Pinpoint the cell where the given text exists, returning its [x, y] midpoint coordinate. 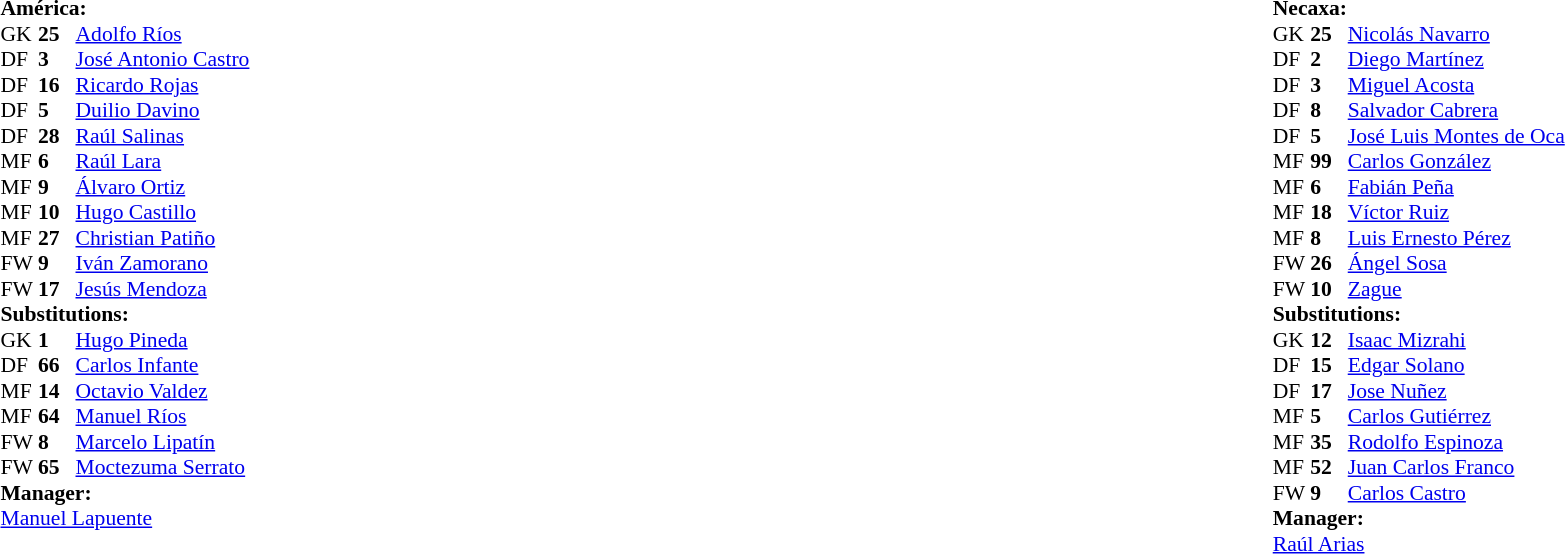
José Luis Montes de Oca [1456, 136]
99 [1329, 161]
Octavio Valdez [163, 391]
Diego Martínez [1456, 59]
52 [1329, 467]
Raúl Lara [163, 161]
Manuel Ríos [163, 417]
26 [1329, 263]
Juan Carlos Franco [1456, 467]
Adolfo Ríos [163, 34]
35 [1329, 442]
64 [57, 417]
18 [1329, 213]
Hugo Castillo [163, 213]
2 [1329, 59]
Ángel Sosa [1456, 263]
Edgar Solano [1456, 365]
Luis Ernesto Pérez [1456, 238]
65 [57, 467]
Hugo Pineda [163, 340]
Carlos Gutiérrez [1456, 417]
Nicolás Navarro [1456, 34]
66 [57, 365]
Zague [1456, 289]
Carlos Infante [163, 365]
15 [1329, 365]
27 [57, 238]
Jose Nuñez [1456, 391]
Duilio Davino [163, 111]
28 [57, 136]
Miguel Acosta [1456, 85]
Iván Zamorano [163, 263]
Álvaro Ortiz [163, 187]
Christian Patiño [163, 238]
Rodolfo Espinoza [1456, 442]
Manuel Lapuente [124, 519]
Fabián Peña [1456, 187]
Jesús Mendoza [163, 289]
14 [57, 391]
Víctor Ruiz [1456, 213]
José Antonio Castro [163, 59]
1 [57, 340]
Isaac Mizrahi [1456, 340]
Moctezuma Serrato [163, 467]
Carlos González [1456, 161]
Marcelo Lipatín [163, 442]
Salvador Cabrera [1456, 111]
16 [57, 85]
12 [1329, 340]
Raúl Salinas [163, 136]
Carlos Castro [1456, 493]
Ricardo Rojas [163, 85]
